Determine the [X, Y] coordinate at the center of the cell enclosing the given text.  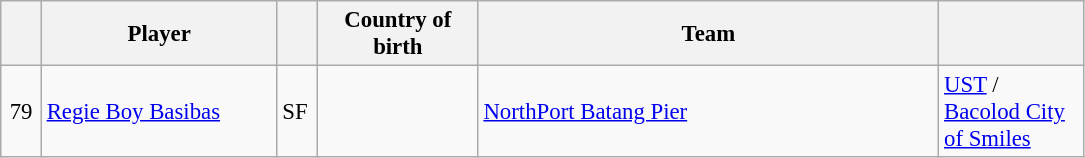
SF [298, 112]
Country of birth [398, 34]
Regie Boy Basibas [159, 112]
Team [708, 34]
Player [159, 34]
79 [22, 112]
NorthPort Batang Pier [708, 112]
UST / Bacolod City of Smiles [1012, 112]
